Locate the cell with the specified text and output its (x, y) center coordinate. 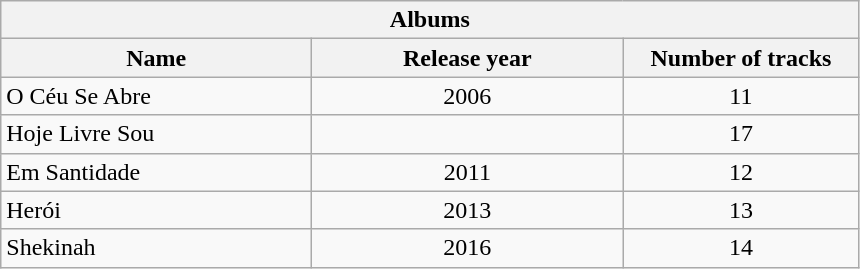
17 (741, 134)
12 (741, 172)
O Céu Se Abre (156, 96)
Shekinah (156, 248)
Herói (156, 210)
11 (741, 96)
2011 (468, 172)
2013 (468, 210)
Name (156, 58)
Release year (468, 58)
Em Santidade (156, 172)
13 (741, 210)
2006 (468, 96)
14 (741, 248)
Albums (430, 20)
Hoje Livre Sou (156, 134)
Number of tracks (741, 58)
2016 (468, 248)
